Return [X, Y] of the center of cell containing provided text 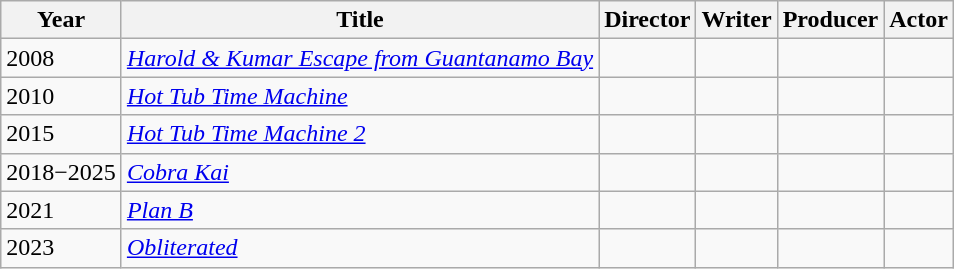
Hot Tub Time Machine 2 [360, 134]
2008 [62, 58]
2010 [62, 96]
2021 [62, 210]
2023 [62, 248]
Title [360, 20]
2015 [62, 134]
Actor [919, 20]
Harold & Kumar Escape from Guantanamo Bay [360, 58]
Cobra Kai [360, 172]
Producer [830, 20]
2018−2025 [62, 172]
Writer [736, 20]
Plan B [360, 210]
Hot Tub Time Machine [360, 96]
Director [648, 20]
Obliterated [360, 248]
Year [62, 20]
